Pinpoint the cell where the given text exists, returning its [x, y] midpoint coordinate. 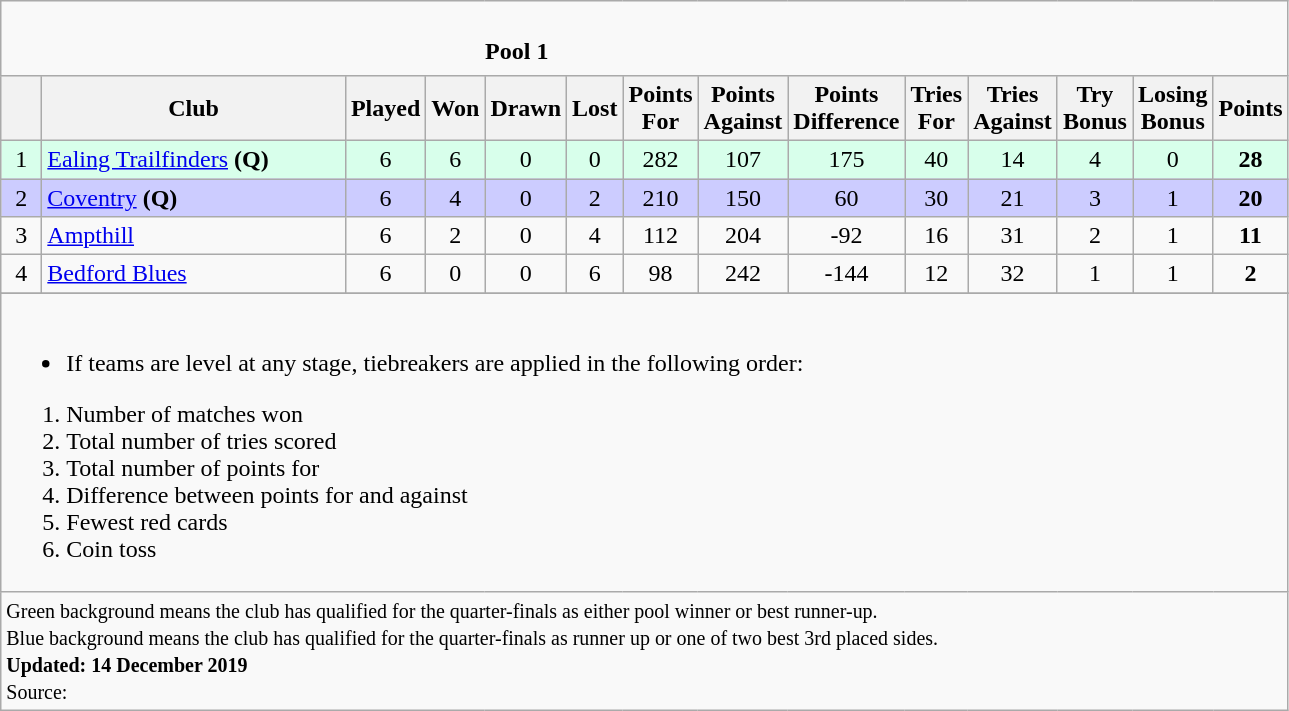
31 [1013, 236]
210 [660, 197]
Coventry (Q) [194, 197]
20 [1250, 197]
30 [936, 197]
Ampthill [194, 236]
Drawn [526, 108]
16 [936, 236]
60 [846, 197]
Club [194, 108]
21 [1013, 197]
Tries For [936, 108]
Won [456, 108]
204 [743, 236]
Points Difference [846, 108]
32 [1013, 274]
Points [1250, 108]
Tries Against [1013, 108]
175 [846, 159]
Losing Bonus [1172, 108]
107 [743, 159]
Lost [595, 108]
Points For [660, 108]
242 [743, 274]
14 [1013, 159]
-144 [846, 274]
-92 [846, 236]
Points Against [743, 108]
112 [660, 236]
40 [936, 159]
Played [385, 108]
150 [743, 197]
28 [1250, 159]
Bedford Blues [194, 274]
12 [936, 274]
282 [660, 159]
Ealing Trailfinders (Q) [194, 159]
98 [660, 274]
Try Bonus [1094, 108]
11 [1250, 236]
